Pinpoint the cell where the given text exists, returning its (X, Y) midpoint coordinate. 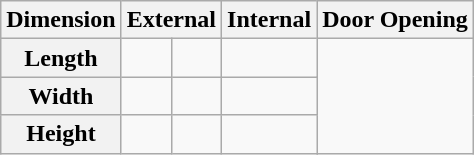
External (171, 20)
Door Opening (396, 20)
Internal (270, 20)
Dimension (61, 20)
Width (61, 96)
Height (61, 134)
Length (61, 58)
